For the text-containing cell, return its midpoint in [X, Y] coordinate format. 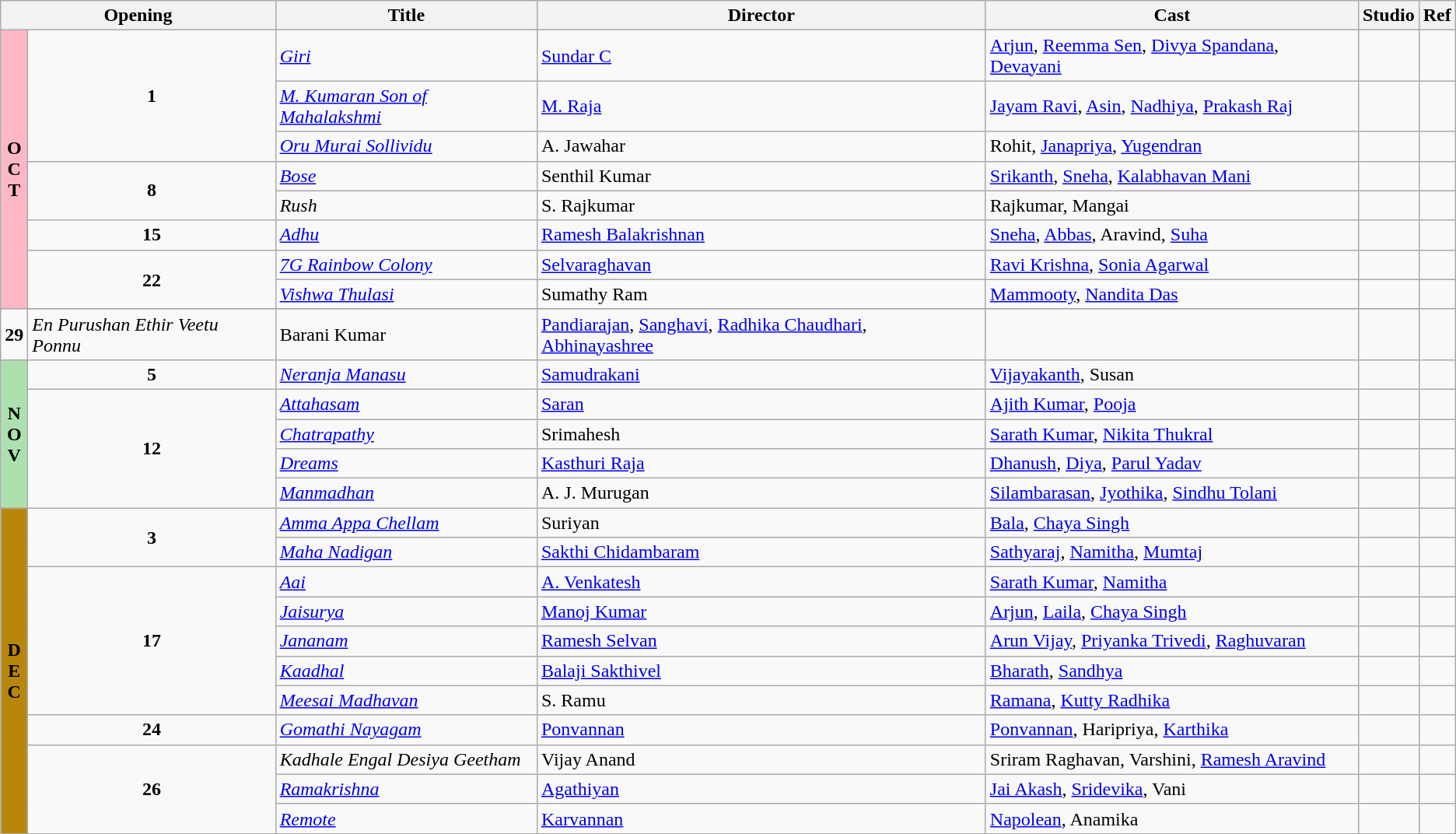
Arun Vijay, Priyanka Trivedi, Raghuvaran [1171, 641]
Manmadhan [406, 493]
Dreams [406, 464]
Barani Kumar [406, 335]
Ponvannan [761, 730]
Arjun, Laila, Chaya Singh [1171, 611]
Bose [406, 176]
Vijayakanth, Susan [1171, 374]
22 [152, 279]
Ramakrishna [406, 789]
Giri [406, 56]
Sundar C [761, 56]
Sathyaraj, Namitha, Mumtaj [1171, 552]
Attahasam [406, 404]
Jaisurya [406, 611]
29 [14, 335]
Neranja Manasu [406, 374]
Napolean, Anamika [1171, 818]
Ponvannan, Haripriya, Karthika [1171, 730]
Agathiyan [761, 789]
Maha Nadigan [406, 552]
Sakthi Chidambaram [761, 552]
S. Ramu [761, 700]
26 [152, 789]
Meesai Madhavan [406, 700]
1 [152, 96]
Jai Akash, Sridevika, Vani [1171, 789]
8 [152, 191]
Ramesh Balakrishnan [761, 235]
3 [152, 538]
Silambarasan, Jyothika, Sindhu Tolani [1171, 493]
Gomathi Nayagam [406, 730]
Selvaraghavan [761, 265]
Saran [761, 404]
Manoj Kumar [761, 611]
Kadhale Engal Desiya Geetham [406, 759]
Sumathy Ram [761, 294]
Senthil Kumar [761, 176]
Vishwa Thulasi [406, 294]
S. Rajkumar [761, 205]
24 [152, 730]
A. Venkatesh [761, 582]
Ramana, Kutty Radhika [1171, 700]
Srimahesh [761, 433]
A. Jawahar [761, 146]
Rush [406, 205]
Adhu [406, 235]
Pandiarajan, Sanghavi, Radhika Chaudhari, Abhinayashree [761, 335]
En Purushan Ethir Veetu Ponnu [152, 335]
Rajkumar, Mangai [1171, 205]
Chatrapathy [406, 433]
Kaadhal [406, 671]
Sneha, Abbas, Aravind, Suha [1171, 235]
17 [152, 641]
Studio [1388, 16]
Jayam Ravi, Asin, Nadhiya, Prakash Raj [1171, 106]
Mammooty, Nandita Das [1171, 294]
Arjun, Reemma Sen, Divya Spandana, Devayani [1171, 56]
Sarath Kumar, Nikita Thukral [1171, 433]
15 [152, 235]
A. J. Murugan [761, 493]
Ravi Krishna, Sonia Agarwal [1171, 265]
12 [152, 448]
NOV [14, 433]
Title [406, 16]
Vijay Anand [761, 759]
Cast [1171, 16]
Sarath Kumar, Namitha [1171, 582]
7G Rainbow Colony [406, 265]
Jananam [406, 641]
Bala, Chaya Singh [1171, 523]
Kasthuri Raja [761, 464]
DEC [14, 671]
Ref [1437, 16]
Amma Appa Chellam [406, 523]
Srikanth, Sneha, Kalabhavan Mani [1171, 176]
Balaji Sakthivel [761, 671]
Oru Murai Sollividu [406, 146]
Sriram Raghavan, Varshini, Ramesh Aravind [1171, 759]
Director [761, 16]
Dhanush, Diya, Parul Yadav [1171, 464]
Suriyan [761, 523]
Remote [406, 818]
Karvannan [761, 818]
M. Kumaran Son of Mahalakshmi [406, 106]
OCT [14, 170]
Rohit, Janapriya, Yugendran [1171, 146]
Bharath, Sandhya [1171, 671]
M. Raja [761, 106]
Ramesh Selvan [761, 641]
Samudrakani [761, 374]
5 [152, 374]
Opening [138, 16]
Aai [406, 582]
Ajith Kumar, Pooja [1171, 404]
